From the cell containing the given text, extract its center point as [X, Y] coordinate. 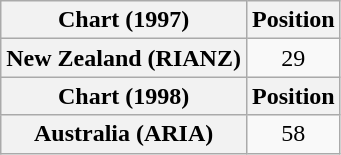
29 [293, 58]
58 [293, 134]
New Zealand (RIANZ) [124, 58]
Chart (1998) [124, 96]
Australia (ARIA) [124, 134]
Chart (1997) [124, 20]
